Return [X, Y] of the center of cell containing provided text 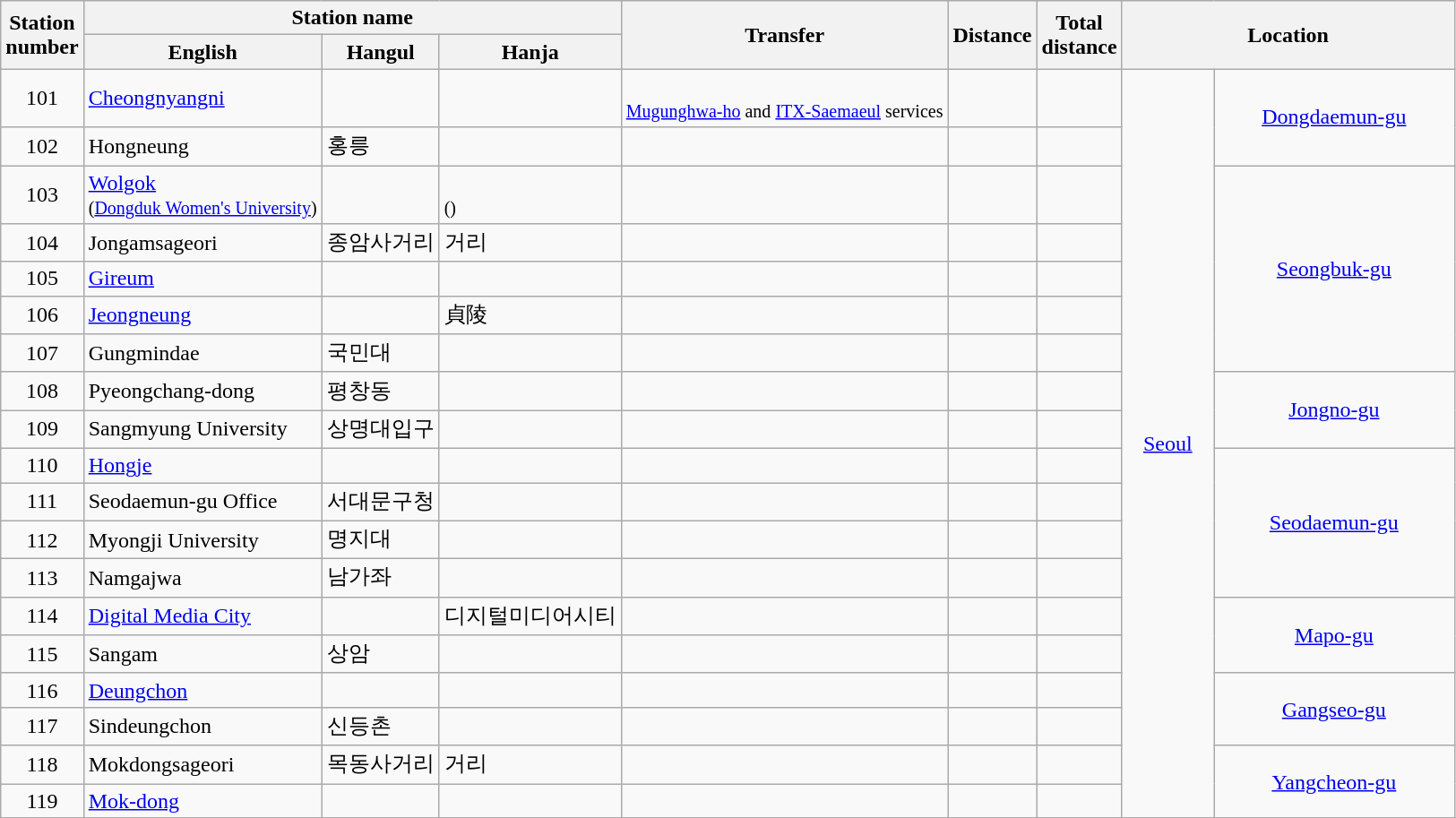
102 [42, 147]
Dongdaemun-gu [1335, 117]
Mapo-gu [1335, 634]
서대문구청 [380, 502]
112 [42, 539]
남가좌 [380, 579]
Sangmyung University [202, 430]
115 [42, 654]
홍릉 [380, 147]
English [202, 52]
Yangcheon-gu [1335, 781]
113 [42, 579]
Gangseo-gu [1335, 710]
Myongji University [202, 539]
Gungmindae [202, 353]
Hangul [380, 52]
평창동 [380, 391]
Mok-dong [202, 800]
Cheongnyangni [202, 99]
Jongamsageori [202, 244]
Totaldistance [1079, 35]
Pyeongchang-dong [202, 391]
Stationnumber [42, 35]
111 [42, 502]
Mokdongsageori [202, 765]
109 [42, 430]
Gireum [202, 279]
105 [42, 279]
Transfer [785, 35]
貞陵 [530, 315]
Hongje [202, 465]
상명대입구 [380, 430]
Digital Media City [202, 616]
목동사거리 [380, 765]
Seoul [1167, 443]
() [530, 194]
Hanja [530, 52]
Sindeungchon [202, 726]
104 [42, 244]
Jongno-gu [1335, 410]
119 [42, 800]
107 [42, 353]
Mugunghwa-ho and ITX-Saemaeul services [785, 99]
신등촌 [380, 726]
상암 [380, 654]
Hongneung [202, 147]
Jeongneung [202, 315]
Wolgok(Dongduk Women's University) [202, 194]
114 [42, 616]
Location [1288, 35]
Deungchon [202, 690]
Sangam [202, 654]
Seongbuk-gu [1335, 269]
118 [42, 765]
117 [42, 726]
Seodaemun-gu [1335, 522]
103 [42, 194]
106 [42, 315]
108 [42, 391]
디지털미디어시티 [530, 616]
116 [42, 690]
Namgajwa [202, 579]
국민대 [380, 353]
101 [42, 99]
Station name [352, 18]
110 [42, 465]
Seodaemun-gu Office [202, 502]
Distance [993, 35]
명지대 [380, 539]
종암사거리 [380, 244]
